Search for the cell housing the specified text and yield its [X, Y] center coordinate. 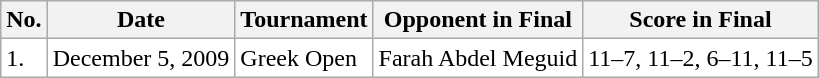
11–7, 11–2, 6–11, 11–5 [701, 58]
Score in Final [701, 20]
1. [24, 58]
Tournament [304, 20]
Farah Abdel Meguid [478, 58]
No. [24, 20]
Date [141, 20]
December 5, 2009 [141, 58]
Greek Open [304, 58]
Opponent in Final [478, 20]
